Capture the cell that displays the provided text and extract its (X, Y) central coordinate. 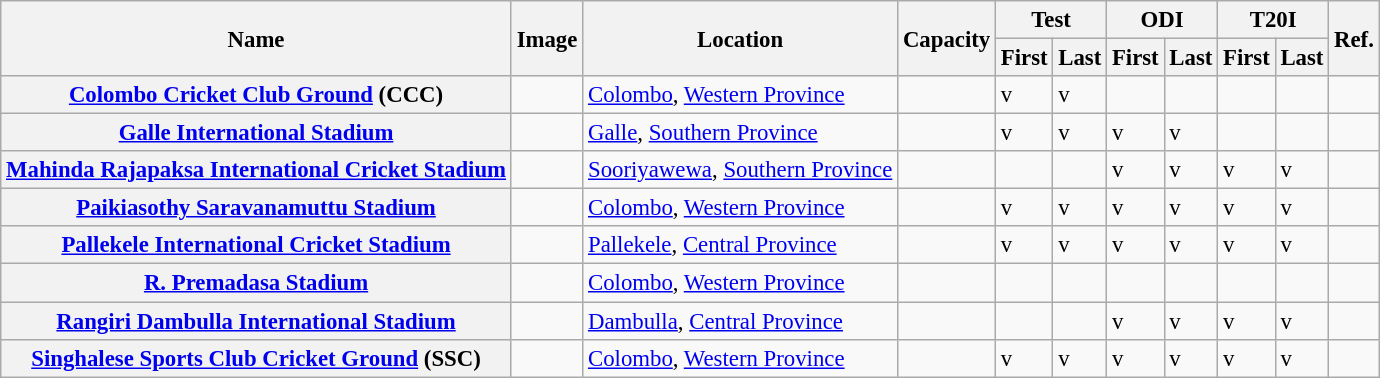
Test (1052, 20)
Sooriyawewa, Southern Province (740, 170)
Capacity (947, 38)
Colombo Cricket Club Ground (CCC) (256, 95)
Singhalese Sports Club Cricket Ground (SSC) (256, 358)
Paikiasothy Saravanamuttu Stadium (256, 208)
ODI (1162, 20)
Image (546, 38)
Pallekele International Cricket Stadium (256, 245)
Galle International Stadium (256, 133)
Ref. (1354, 38)
Name (256, 38)
Galle, Southern Province (740, 133)
T20I (1274, 20)
R. Premadasa Stadium (256, 283)
Pallekele, Central Province (740, 245)
Dambulla, Central Province (740, 321)
Mahinda Rajapaksa International Cricket Stadium (256, 170)
Rangiri Dambulla International Stadium (256, 321)
Location (740, 38)
